Extract the (x, y) coordinate from the center of the cell holding the provided text.  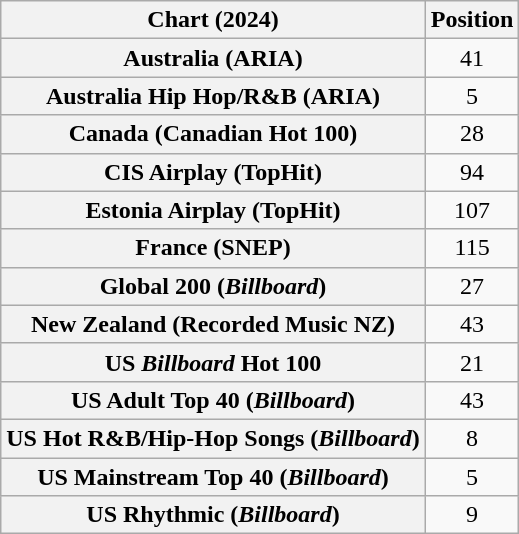
Chart (2024) (213, 20)
115 (472, 248)
9 (472, 515)
8 (472, 438)
US Rhythmic (Billboard) (213, 515)
27 (472, 286)
US Billboard Hot 100 (213, 362)
Global 200 (Billboard) (213, 286)
94 (472, 172)
Australia Hip Hop/R&B (ARIA) (213, 96)
Canada (Canadian Hot 100) (213, 134)
Position (472, 20)
US Adult Top 40 (Billboard) (213, 400)
France (SNEP) (213, 248)
US Hot R&B/Hip-Hop Songs (Billboard) (213, 438)
US Mainstream Top 40 (Billboard) (213, 477)
28 (472, 134)
CIS Airplay (TopHit) (213, 172)
21 (472, 362)
New Zealand (Recorded Music NZ) (213, 324)
41 (472, 58)
Estonia Airplay (TopHit) (213, 210)
107 (472, 210)
Australia (ARIA) (213, 58)
